Find where the given text appears and provide that cell's center as (x, y) coordinate. 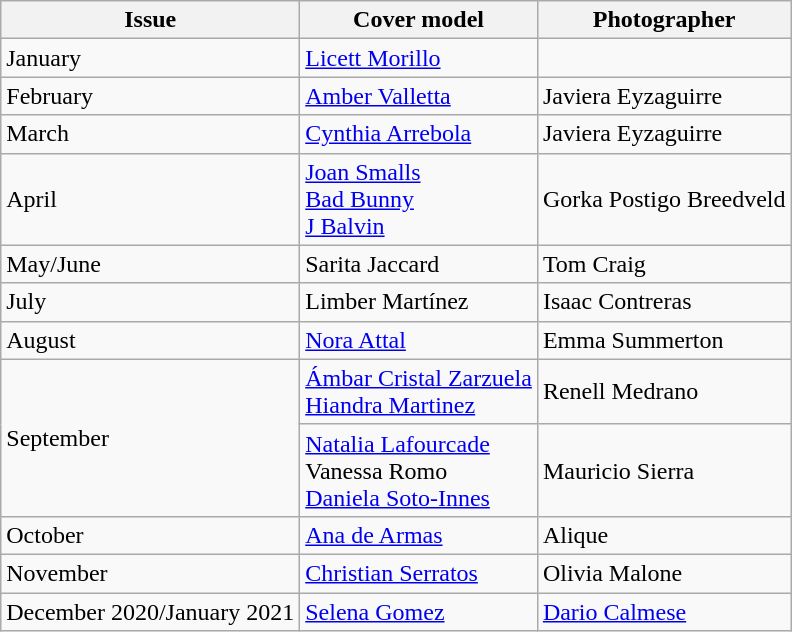
Isaac Contreras (664, 302)
Nora Attal (419, 340)
Renell Medrano (664, 392)
Christian Serratos (419, 573)
July (150, 302)
Ámbar Cristal Zarzuela Hiandra Martinez (419, 392)
Photographer (664, 20)
August (150, 340)
Ana de Armas (419, 535)
Tom Craig (664, 264)
Licett Morillo (419, 58)
Selena Gomez (419, 611)
Olivia Malone (664, 573)
May/June (150, 264)
November (150, 573)
Cynthia Arrebola (419, 134)
Natalia Lafourcade Vanessa Romo Daniela Soto-Innes (419, 470)
Mauricio Sierra (664, 470)
Gorka Postigo Breedveld (664, 199)
Amber Valletta (419, 96)
Emma Summerton (664, 340)
Joan SmallsBad BunnyJ Balvin (419, 199)
Limber Martínez (419, 302)
September (150, 438)
Issue (150, 20)
December 2020/January 2021 (150, 611)
February (150, 96)
April (150, 199)
Sarita Jaccard (419, 264)
January (150, 58)
Alique (664, 535)
Cover model (419, 20)
October (150, 535)
Dario Calmese (664, 611)
March (150, 134)
